For the text-containing cell, return its midpoint in (X, Y) coordinate format. 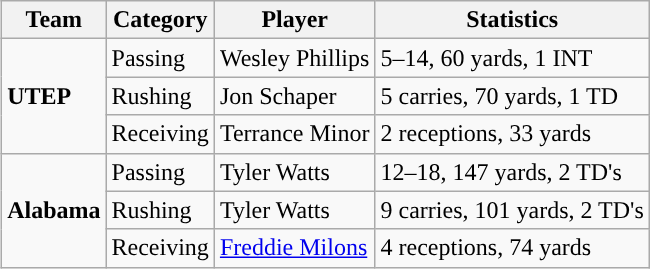
4 receptions, 74 yards (512, 248)
Player (294, 20)
Statistics (512, 20)
Freddie Milons (294, 248)
12–18, 147 yards, 2 TD's (512, 172)
Terrance Minor (294, 134)
Wesley Phillips (294, 58)
Alabama (54, 210)
Jon Schaper (294, 96)
5–14, 60 yards, 1 INT (512, 58)
2 receptions, 33 yards (512, 134)
9 carries, 101 yards, 2 TD's (512, 210)
UTEP (54, 96)
5 carries, 70 yards, 1 TD (512, 96)
Category (160, 20)
Team (54, 20)
